Determine the [X, Y] coordinate at the center of the cell enclosing the given text.  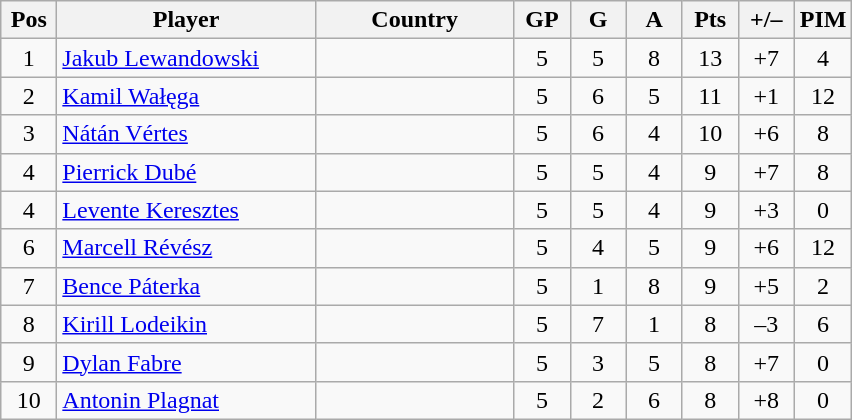
PIM [823, 20]
GP [542, 20]
+1 [766, 96]
13 [710, 58]
Bence Páterka [186, 286]
Player [186, 20]
Jakub Lewandowski [186, 58]
Pos [29, 20]
+/– [766, 20]
Marcell Révész [186, 248]
G [598, 20]
11 [710, 96]
Kamil Wałęga [186, 96]
A [654, 20]
–3 [766, 324]
Nátán Vértes [186, 134]
Antonin Plagnat [186, 400]
Levente Keresztes [186, 210]
Kirill Lodeikin [186, 324]
+8 [766, 400]
Pts [710, 20]
Pierrick Dubé [186, 172]
+3 [766, 210]
+5 [766, 286]
Dylan Fabre [186, 362]
Country [414, 20]
